Search for the cell housing the specified text and yield its (X, Y) center coordinate. 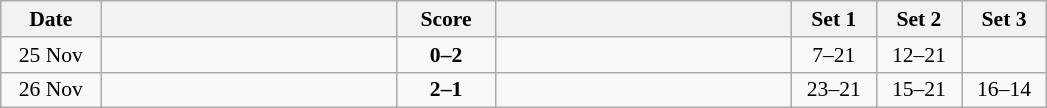
23–21 (834, 90)
7–21 (834, 55)
Score (446, 19)
16–14 (1004, 90)
0–2 (446, 55)
12–21 (918, 55)
26 Nov (51, 90)
Set 2 (918, 19)
15–21 (918, 90)
25 Nov (51, 55)
Date (51, 19)
2–1 (446, 90)
Set 3 (1004, 19)
Set 1 (834, 19)
